Return [X, Y] of the center of cell containing provided text 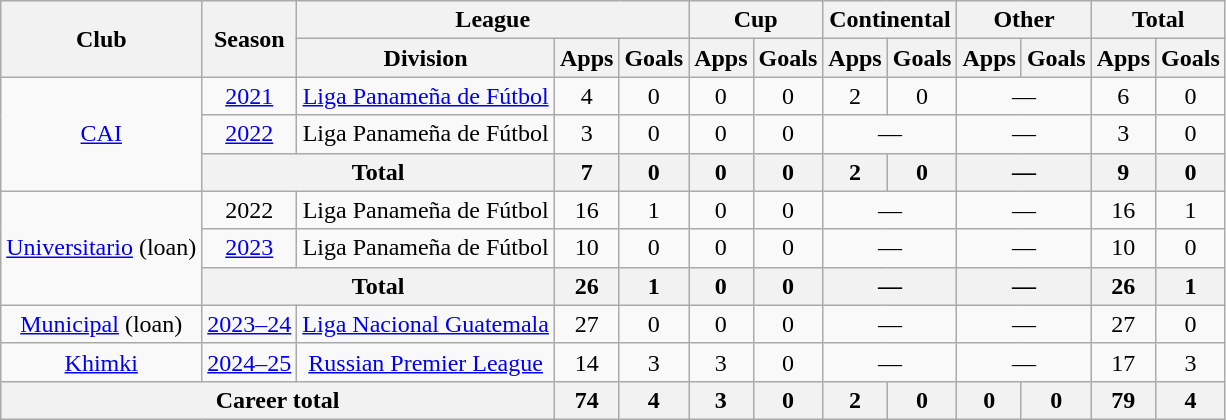
Season [250, 39]
74 [586, 400]
7 [586, 172]
2021 [250, 96]
17 [1123, 362]
CAI [102, 134]
9 [1123, 172]
2023–24 [250, 324]
6 [1123, 96]
79 [1123, 400]
Municipal (loan) [102, 324]
Continental [890, 20]
14 [586, 362]
Other [1024, 20]
Cup [756, 20]
Club [102, 39]
Russian Premier League [426, 362]
2023 [250, 248]
League [493, 20]
Liga Nacional Guatemala [426, 324]
Career total [278, 400]
2024–25 [250, 362]
Division [426, 58]
Universitario (loan) [102, 248]
Khimki [102, 362]
